For the text-containing cell, return its midpoint in (x, y) coordinate format. 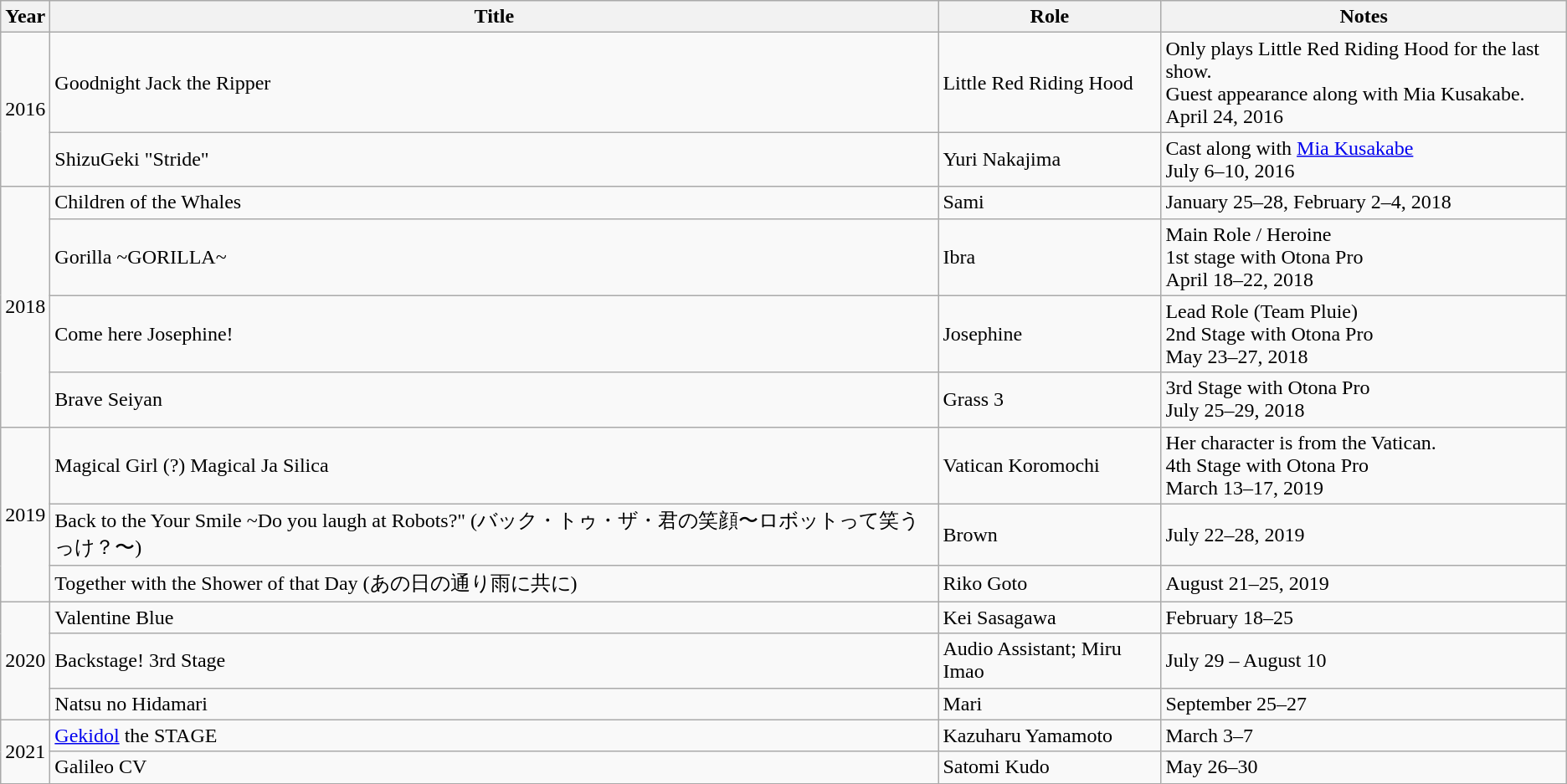
Come here Josephine! (494, 334)
Kei Sasagawa (1050, 617)
February 18–25 (1364, 617)
2020 (25, 661)
Lead Role (Team Pluie)2nd Stage with Otona ProMay 23–27, 2018 (1364, 334)
Together with the Shower of that Day (あの日の通り雨に共に) (494, 584)
Valentine Blue (494, 617)
Mari (1050, 704)
Galileo CV (494, 767)
Brave Seiyan (494, 400)
Back to the Your Smile ~Do you laugh at Robots?" (バック・トゥ・ザ・君の笑顔〜ロボットって笑うっけ？〜) (494, 535)
Only plays Little Red Riding Hood for the last show.Guest appearance along with Mia Kusakabe.April 24, 2016 (1364, 82)
September 25–27 (1364, 704)
Audio Assistant; Miru Imao (1050, 661)
Sami (1050, 202)
Brown (1050, 535)
Yuri Nakajima (1050, 159)
Magical Girl (?) Magical Ja Silica (494, 465)
ShizuGeki "Stride" (494, 159)
Her character is from the Vatican.4th Stage with Otona ProMarch 13–17, 2019 (1364, 465)
3rd Stage with Otona ProJuly 25–29, 2018 (1364, 400)
Goodnight Jack the Ripper (494, 82)
Gorilla ~GORILLA~ (494, 257)
January 25–28, February 2–4, 2018 (1364, 202)
Grass 3 (1050, 400)
2016 (25, 110)
Year (25, 17)
Role (1050, 17)
Kazuharu Yamamoto (1050, 735)
Josephine (1050, 334)
July 22–28, 2019 (1364, 535)
Riko Goto (1050, 584)
Children of the Whales (494, 202)
Gekidol the STAGE (494, 735)
Main Role / Heroine1st stage with Otona ProApril 18–22, 2018 (1364, 257)
Vatican Koromochi (1050, 465)
Title (494, 17)
Cast along with Mia KusakabeJuly 6–10, 2016 (1364, 159)
July 29 – August 10 (1364, 661)
Backstage! 3rd Stage (494, 661)
Ibra (1050, 257)
August 21–25, 2019 (1364, 584)
Notes (1364, 17)
2018 (25, 306)
March 3–7 (1364, 735)
Natsu no Hidamari (494, 704)
May 26–30 (1364, 767)
Satomi Kudo (1050, 767)
Little Red Riding Hood (1050, 82)
2021 (25, 751)
2019 (25, 514)
